Search for the cell housing the specified text and yield its (x, y) center coordinate. 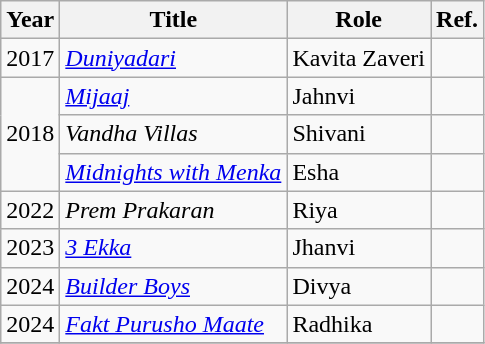
Esha (359, 172)
Jahnvi (359, 96)
Builder Boys (174, 286)
3 Ekka (174, 248)
Riya (359, 210)
Kavita Zaveri (359, 58)
Role (359, 20)
Title (174, 20)
Fakt Purusho Maate (174, 324)
Ref. (458, 20)
Jhanvi (359, 248)
Divya (359, 286)
Midnights with Menka (174, 172)
2018 (30, 134)
Mijaaj (174, 96)
Shivani (359, 134)
Radhika (359, 324)
Vandha Villas (174, 134)
Duniyadari (174, 58)
2023 (30, 248)
Year (30, 20)
2022 (30, 210)
2017 (30, 58)
Prem Prakaran (174, 210)
